From the cell containing the given text, extract its center point as (X, Y) coordinate. 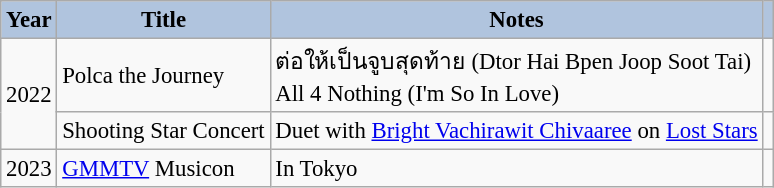
Notes (516, 20)
Shooting Star Concert (164, 131)
2023 (29, 169)
In Tokyo (516, 169)
2022 (29, 94)
ต่อให้เป็นจูบสุดท้าย (Dtor Hai Bpen Joop Soot Tai) All 4 Nothing (I'm So In Love) (516, 76)
Duet with Bright Vachirawit Chivaaree on Lost Stars (516, 131)
GMMTV Musicon (164, 169)
Polca the Journey (164, 76)
Title (164, 20)
Year (29, 20)
